For the text-containing cell, return its midpoint in [x, y] coordinate format. 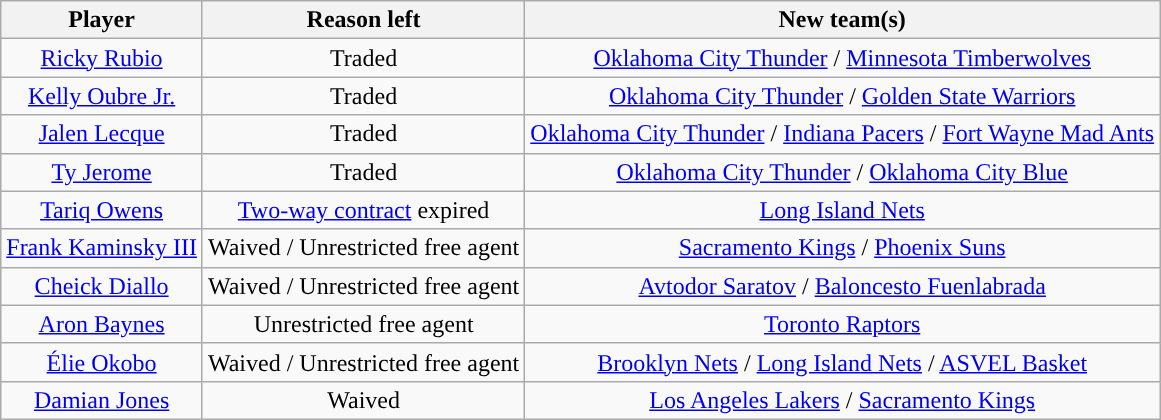
Damian Jones [102, 400]
Ty Jerome [102, 172]
New team(s) [842, 20]
Toronto Raptors [842, 324]
Oklahoma City Thunder / Indiana Pacers / Fort Wayne Mad Ants [842, 134]
Avtodor Saratov / Baloncesto Fuenlabrada [842, 286]
Kelly Oubre Jr. [102, 96]
Élie Okobo [102, 362]
Frank Kaminsky III [102, 248]
Oklahoma City Thunder / Minnesota Timberwolves [842, 58]
Reason left [363, 20]
Two-way contract expired [363, 210]
Brooklyn Nets / Long Island Nets / ASVEL Basket [842, 362]
Tariq Owens [102, 210]
Aron Baynes [102, 324]
Cheick Diallo [102, 286]
Unrestricted free agent [363, 324]
Oklahoma City Thunder / Golden State Warriors [842, 96]
Oklahoma City Thunder / Oklahoma City Blue [842, 172]
Los Angeles Lakers / Sacramento Kings [842, 400]
Player [102, 20]
Waived [363, 400]
Jalen Lecque [102, 134]
Long Island Nets [842, 210]
Sacramento Kings / Phoenix Suns [842, 248]
Ricky Rubio [102, 58]
